Capture the cell that displays the provided text and extract its (x, y) central coordinate. 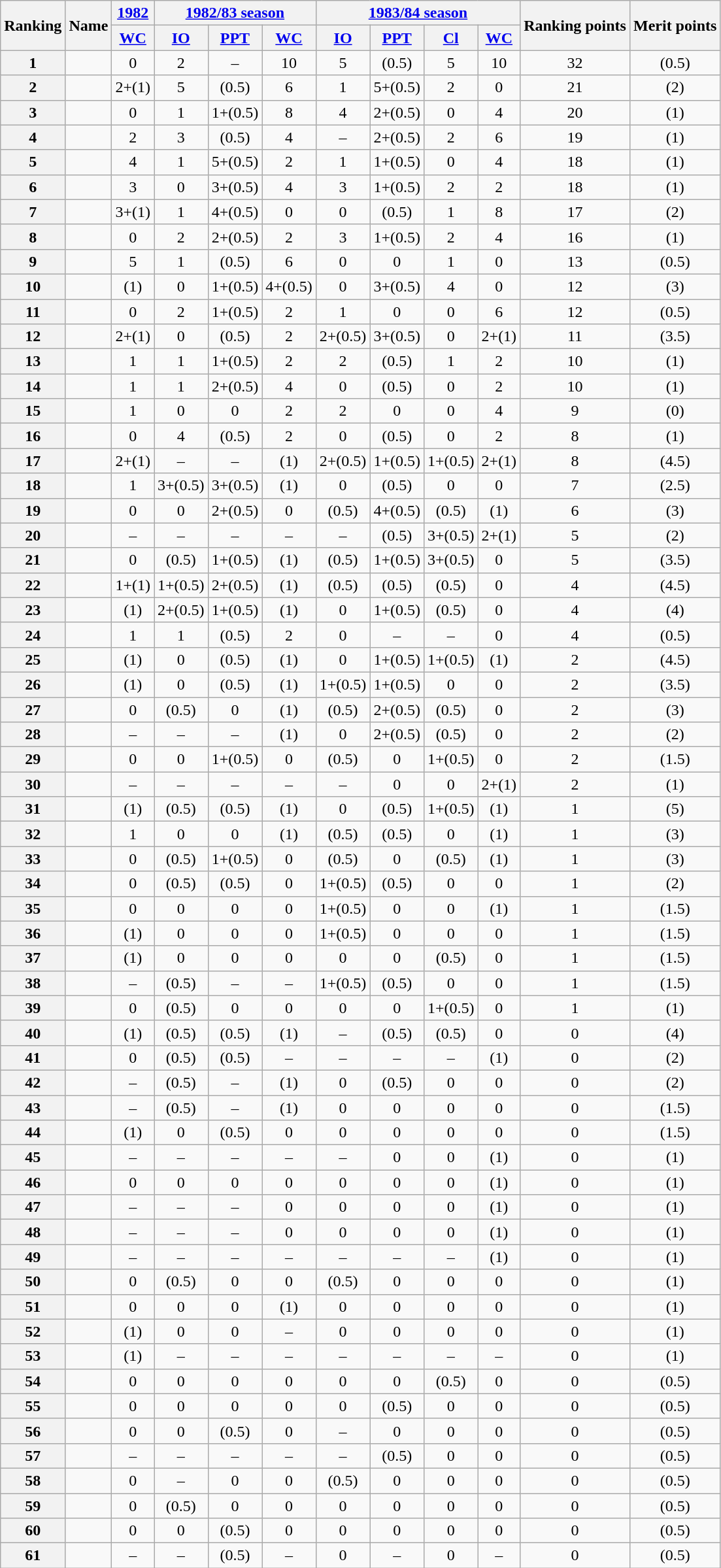
49 (33, 1257)
51 (33, 1307)
Name (89, 25)
34 (33, 884)
1982 (133, 13)
39 (33, 1008)
(2.5) (675, 486)
Merit points (675, 25)
(0) (675, 411)
3+(1) (133, 212)
55 (33, 1406)
15 (33, 411)
14 (33, 386)
44 (33, 1133)
26 (33, 684)
23 (33, 610)
45 (33, 1158)
42 (33, 1082)
37 (33, 958)
46 (33, 1182)
47 (33, 1207)
31 (33, 809)
27 (33, 709)
24 (33, 635)
57 (33, 1456)
33 (33, 859)
60 (33, 1531)
30 (33, 784)
58 (33, 1480)
22 (33, 585)
50 (33, 1282)
Cl (451, 38)
29 (33, 759)
40 (33, 1033)
(5) (675, 809)
41 (33, 1058)
28 (33, 735)
1982/83 season (235, 13)
61 (33, 1556)
Ranking points (575, 25)
52 (33, 1331)
36 (33, 933)
38 (33, 983)
1+(1) (133, 585)
43 (33, 1108)
25 (33, 659)
53 (33, 1356)
35 (33, 909)
Ranking (33, 25)
54 (33, 1381)
1983/84 season (418, 13)
59 (33, 1505)
56 (33, 1431)
48 (33, 1232)
